Scan for the cell matching the given text and deliver its [x, y] coordinate at center. 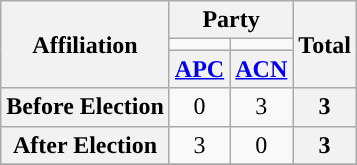
After Election [86, 145]
Affiliation [86, 44]
APC [199, 69]
Before Election [86, 107]
Total [325, 44]
Party [230, 20]
ACN [262, 69]
